Search for the cell housing the specified text and yield its [X, Y] center coordinate. 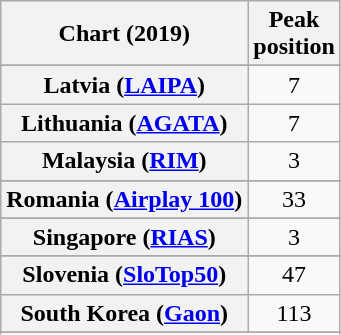
Malaysia (RIM) [124, 161]
Romania (Airplay 100) [124, 199]
Latvia (LAIPA) [124, 85]
Lithuania (AGATA) [124, 123]
Singapore (RIAS) [124, 237]
Chart (2019) [124, 34]
Peakposition [294, 34]
47 [294, 275]
Slovenia (SloTop50) [124, 275]
South Korea (Gaon) [124, 313]
33 [294, 199]
113 [294, 313]
